Search for the cell housing the specified text and yield its (X, Y) center coordinate. 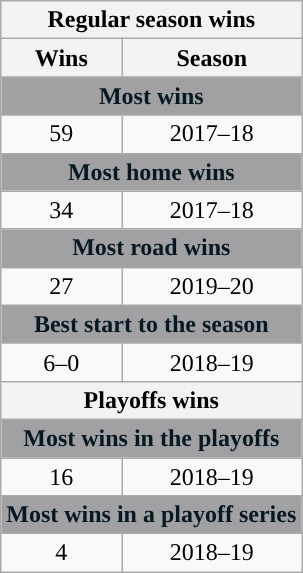
27 (62, 286)
6–0 (62, 362)
34 (62, 210)
59 (62, 134)
Playoffs wins (152, 400)
Wins (62, 58)
Most wins (152, 96)
2019–20 (212, 286)
Regular season wins (152, 20)
Most road wins (152, 248)
Most home wins (152, 172)
16 (62, 477)
Season (212, 58)
4 (62, 553)
Best start to the season (152, 324)
Most wins in the playoffs (152, 438)
Most wins in a playoff series (152, 515)
